Output the [x, y] coordinate of the center of the cell containing the given text.  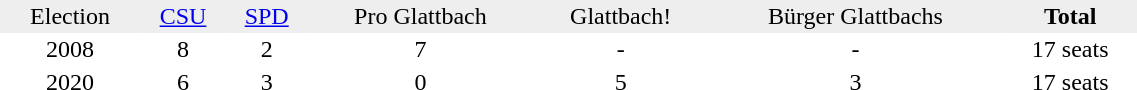
CSU [183, 16]
2 [267, 50]
2008 [70, 50]
SPD [267, 16]
Bürger Glattbachs [856, 16]
7 [420, 50]
Pro Glattbach [420, 16]
Glattbach! [620, 16]
Election [70, 16]
8 [183, 50]
